From the cell containing the given text, extract its center point as [x, y] coordinate. 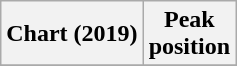
Peakposition [189, 34]
Chart (2019) [72, 34]
